Return [X, Y] of the center of cell containing provided text 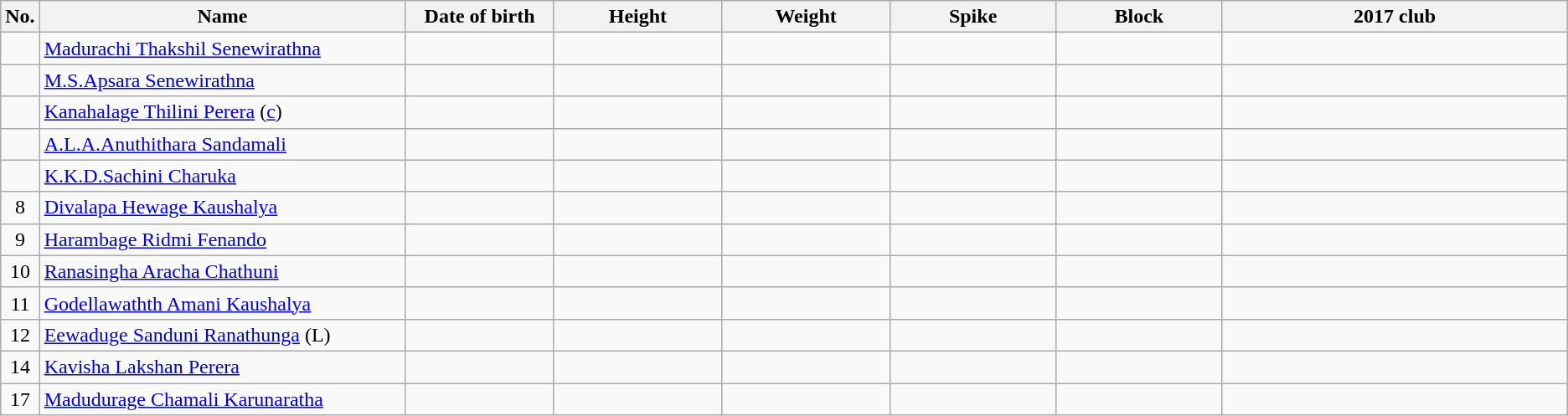
A.L.A.Anuthithara Sandamali [223, 144]
Madurachi Thakshil Senewirathna [223, 49]
Kanahalage Thilini Perera (c) [223, 112]
Harambage Ridmi Fenando [223, 239]
Ranasingha Aracha Chathuni [223, 271]
Madudurage Chamali Karunaratha [223, 399]
2017 club [1395, 17]
14 [20, 367]
K.K.D.Sachini Charuka [223, 176]
8 [20, 208]
Spike [973, 17]
M.S.Apsara Senewirathna [223, 80]
10 [20, 271]
Block [1139, 17]
Height [637, 17]
Name [223, 17]
9 [20, 239]
Kavisha Lakshan Perera [223, 367]
No. [20, 17]
17 [20, 399]
Divalapa Hewage Kaushalya [223, 208]
11 [20, 303]
Godellawathth Amani Kaushalya [223, 303]
Eewaduge Sanduni Ranathunga (L) [223, 335]
Date of birth [479, 17]
Weight [806, 17]
12 [20, 335]
